Pinpoint the cell where the given text exists, returning its [x, y] midpoint coordinate. 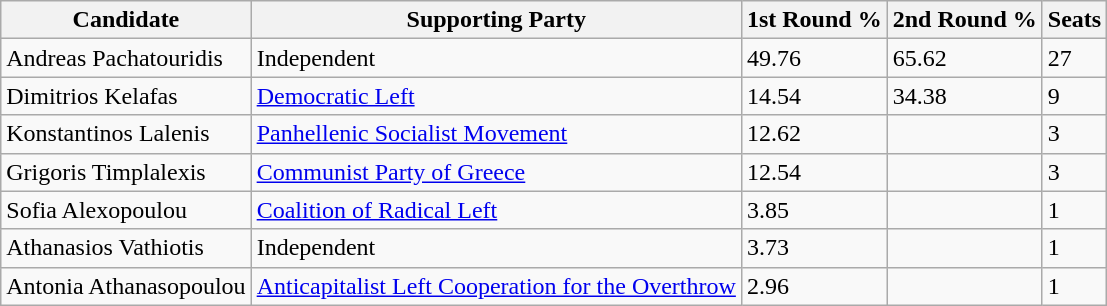
Grigoris Timplalexis [126, 172]
2.96 [814, 286]
Athanasios Vathiotis [126, 248]
9 [1074, 96]
14.54 [814, 96]
Konstantinos Lalenis [126, 134]
Sofia Alexopoulou [126, 210]
Supporting Party [496, 20]
1st Round % [814, 20]
Coalition of Radical Left [496, 210]
65.62 [964, 58]
3.73 [814, 248]
Dimitrios Kelafas [126, 96]
27 [1074, 58]
2nd Round % [964, 20]
Democratic Left [496, 96]
12.62 [814, 134]
Antonia Athanasopoulou [126, 286]
Communist Party of Greece [496, 172]
12.54 [814, 172]
Anticapitalist Left Cooperation for the Overthrow [496, 286]
Candidate [126, 20]
34.38 [964, 96]
49.76 [814, 58]
3.85 [814, 210]
Panhellenic Socialist Movement [496, 134]
Andreas Pachatouridis [126, 58]
Seats [1074, 20]
